Identify which cell holds the provided text, then report its (x, y) central coordinate. 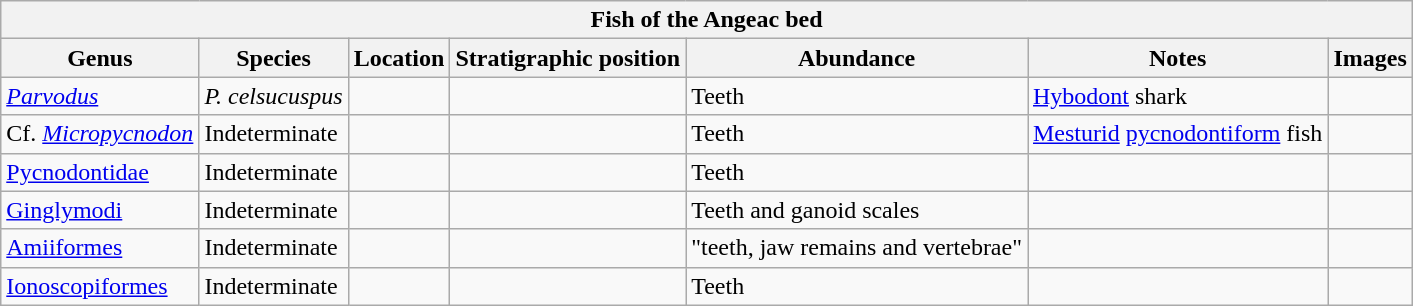
Stratigraphic position (568, 58)
Species (274, 58)
Fish of the Angeac bed (707, 20)
Notes (1178, 58)
Parvodus (100, 96)
Hybodont shark (1178, 96)
Amiiformes (100, 248)
Genus (100, 58)
Ginglymodi (100, 210)
Pycnodontidae (100, 172)
Cf. Micropycnodon (100, 134)
Location (399, 58)
Ionoscopiformes (100, 286)
Images (1370, 58)
Abundance (857, 58)
P. celsucuspus (274, 96)
Teeth and ganoid scales (857, 210)
Mesturid pycnodontiform fish (1178, 134)
"teeth, jaw remains and vertebrae" (857, 248)
